Pinpoint the cell where the given text exists, returning its [x, y] midpoint coordinate. 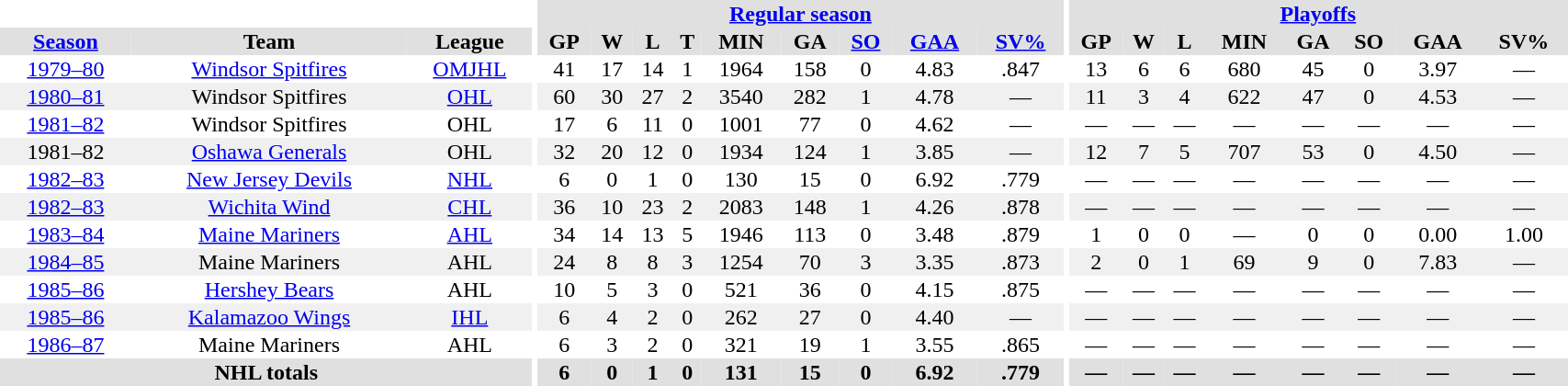
Oshawa Generals [269, 152]
9 [1313, 262]
3.48 [934, 234]
1934 [741, 152]
.879 [1021, 234]
321 [741, 345]
131 [741, 372]
19 [810, 345]
3.55 [934, 345]
24 [564, 262]
7.83 [1438, 262]
158 [810, 69]
3.35 [934, 262]
1980–81 [66, 96]
Team [269, 41]
.878 [1021, 207]
2083 [741, 207]
New Jersey Devils [269, 179]
41 [564, 69]
0.00 [1438, 234]
3.85 [934, 152]
4.50 [1438, 152]
45 [1313, 69]
1946 [741, 234]
20 [612, 152]
60 [564, 96]
1984–85 [66, 262]
1.00 [1523, 234]
1254 [741, 262]
3540 [741, 96]
.873 [1021, 262]
113 [810, 234]
32 [564, 152]
1979–80 [66, 69]
IHL [469, 317]
CHL [469, 207]
70 [810, 262]
282 [810, 96]
NHL [469, 179]
4.15 [934, 289]
262 [741, 317]
.865 [1021, 345]
4.40 [934, 317]
League [469, 41]
.875 [1021, 289]
1964 [741, 69]
130 [741, 179]
1983–84 [66, 234]
69 [1245, 262]
4.53 [1438, 96]
Regular season [800, 14]
124 [810, 152]
4.26 [934, 207]
680 [1245, 69]
1986–87 [66, 345]
47 [1313, 96]
30 [612, 96]
521 [741, 289]
23 [652, 207]
.847 [1021, 69]
707 [1245, 152]
77 [810, 124]
Hershey Bears [269, 289]
OMJHL [469, 69]
Kalamazoo Wings [269, 317]
4.62 [934, 124]
7 [1144, 152]
34 [564, 234]
Season [66, 41]
NHL totals [266, 372]
4.83 [934, 69]
3.97 [1438, 69]
Playoffs [1317, 14]
148 [810, 207]
4.78 [934, 96]
622 [1245, 96]
1001 [741, 124]
Wichita Wind [269, 207]
53 [1313, 152]
T [687, 41]
